Search for the cell housing the specified text and yield its [X, Y] center coordinate. 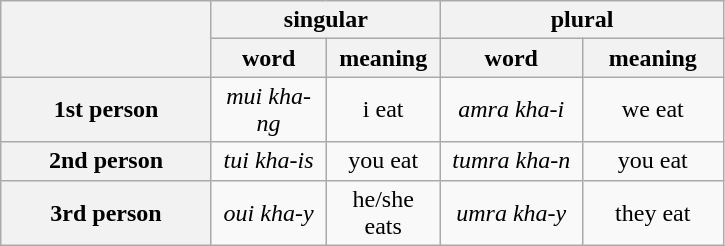
amra kha-i [511, 110]
we eat [653, 110]
tumra kha-n [511, 161]
mui kha-ng [268, 110]
plural [582, 20]
1st person [106, 110]
he/she eats [384, 212]
i eat [384, 110]
tui kha-is [268, 161]
oui kha-y [268, 212]
2nd person [106, 161]
umra kha-y [511, 212]
they eat [653, 212]
singular [326, 20]
3rd person [106, 212]
